Determine the (X, Y) coordinate at the center of the cell enclosing the given text.  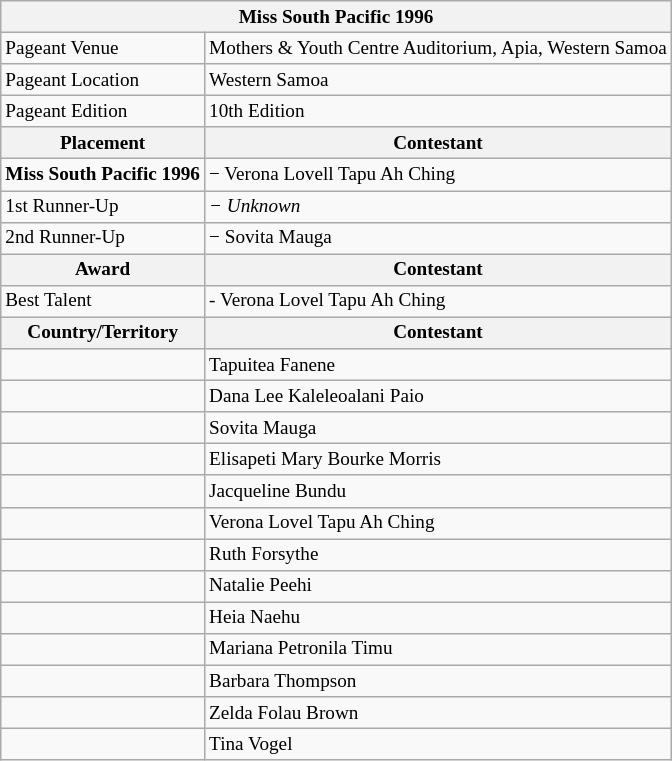
Award (103, 270)
Pageant Location (103, 80)
Heia Naehu (438, 618)
Mariana Petronila Timu (438, 649)
Tapuitea Fanene (438, 365)
Zelda Folau Brown (438, 713)
Elisapeti Mary Bourke Morris (438, 460)
Pageant Venue (103, 48)
Natalie Peehi (438, 586)
Mothers & Youth Centre Auditorium, Apia, Western Samoa (438, 48)
− Unknown (438, 206)
Country/Territory (103, 333)
- Verona Lovel Tapu Ah Ching (438, 301)
10th Edition (438, 111)
− Sovita Mauga (438, 238)
Barbara Thompson (438, 681)
1st Runner-Up (103, 206)
Sovita Mauga (438, 428)
Verona Lovel Tapu Ah Ching (438, 523)
Pageant Edition (103, 111)
Western Samoa (438, 80)
2nd Runner-Up (103, 238)
Ruth Forsythe (438, 554)
Tina Vogel (438, 744)
Jacqueline Bundu (438, 491)
Dana Lee Kaleleoalani Paio (438, 396)
Placement (103, 143)
Best Talent (103, 301)
− Verona Lovell Tapu Ah Ching (438, 175)
